Pinpoint the cell where the given text exists, returning its [X, Y] midpoint coordinate. 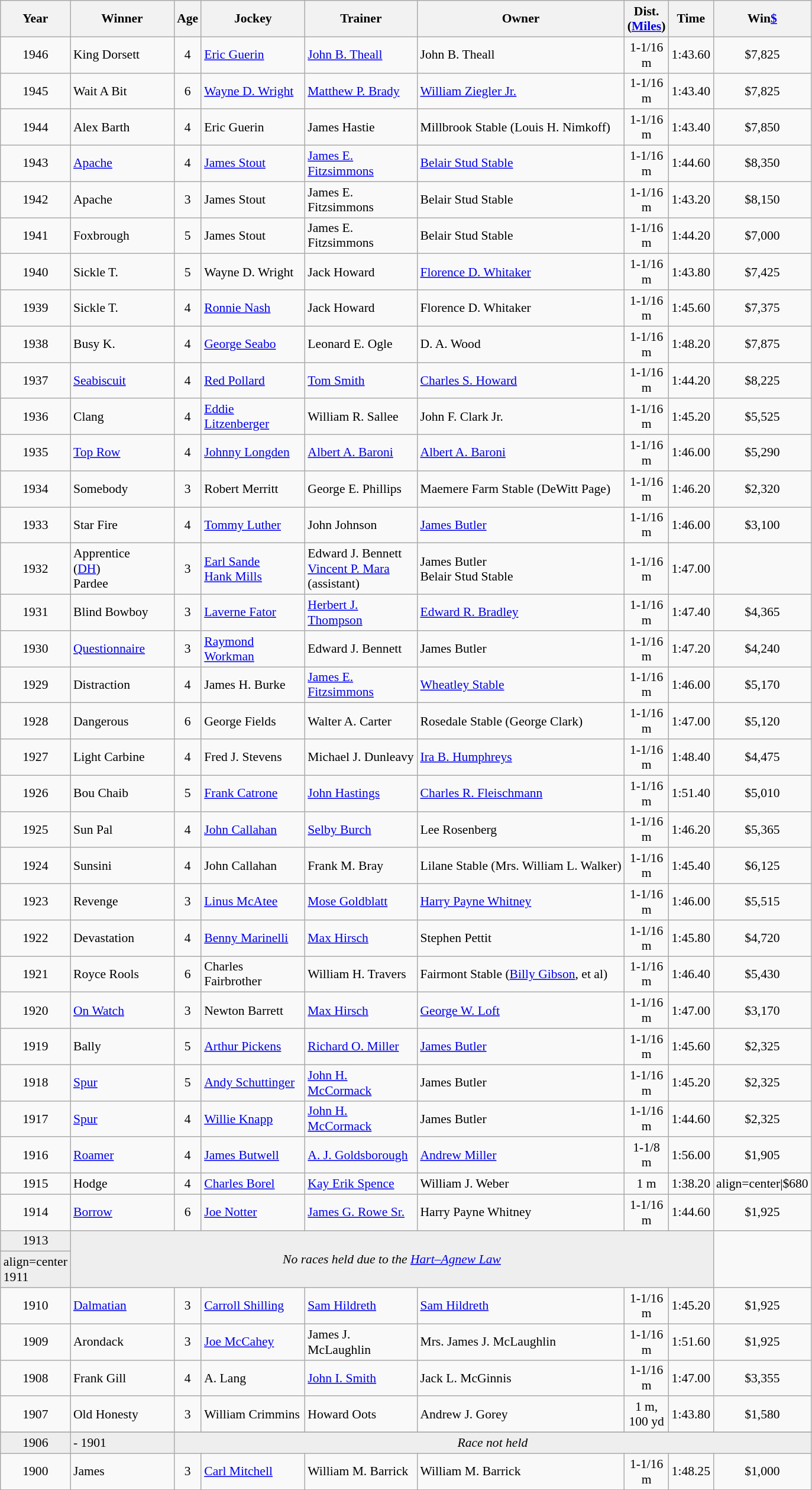
1:56.00 [691, 1155]
Andrew Miller [520, 1155]
William R. Sallee [361, 417]
James [122, 1471]
1-1/8 m [647, 1155]
$5,170 [762, 685]
1925 [35, 830]
Carl Mitchell [253, 1471]
Wheatley Stable [520, 685]
1944 [35, 128]
$5,430 [762, 974]
$4,365 [762, 613]
William Ziegler Jr. [520, 91]
1936 [35, 417]
Raymond Workman [253, 649]
Top Row [122, 453]
$3,100 [762, 525]
align=center|$680 [762, 1184]
1926 [35, 793]
1:47.20 [691, 649]
$7,000 [762, 236]
$5,120 [762, 721]
1:43.20 [691, 200]
Michael J. Dunleavy [361, 757]
William Crimmins [253, 1414]
$1,905 [762, 1155]
Busy K. [122, 344]
Foxbrough [122, 236]
1:46.40 [691, 974]
Ira B. Humphreys [520, 757]
Age [187, 19]
Frank Catrone [253, 793]
Jack L. McGinnis [520, 1378]
1:47.40 [691, 613]
1942 [35, 200]
1939 [35, 308]
Benny Marinelli [253, 938]
Tom Smith [361, 380]
$1,580 [762, 1414]
Charles S. Howard [520, 380]
Andy Schuttinger [253, 1083]
King Dorsett [122, 54]
Charles Fairbrother [253, 974]
Revenge [122, 902]
Sun Pal [122, 830]
John I. Smith [361, 1378]
Light Carbine [122, 757]
1946 [35, 54]
$2,320 [762, 489]
Howard Oots [361, 1414]
1908 [35, 1378]
$5,525 [762, 417]
Dist. (Miles) [647, 19]
Frank Gill [122, 1378]
Edward R. Bradley [520, 613]
$3,355 [762, 1378]
James Hastie [361, 128]
1919 [35, 1046]
Ronnie Nash [253, 308]
James G. Rowe Sr. [361, 1212]
Hodge [122, 1184]
Tommy Luther [253, 525]
1922 [35, 938]
Bou Chaib [122, 793]
Time [691, 19]
Mrs. James J. McLaughlin [520, 1342]
Blind Bowboy [122, 613]
$7,850 [762, 128]
1928 [35, 721]
1940 [35, 272]
1929 [35, 685]
Clang [122, 417]
William J. Weber [520, 1184]
1:45.40 [691, 866]
James H. Burke [253, 685]
George W. Loft [520, 1011]
John Hastings [361, 793]
Seabiscuit [122, 380]
Devastation [122, 938]
Earl SandeHank Mills [253, 569]
Kay Erik Spence [361, 1184]
1932 [35, 569]
Eddie Litzenberger [253, 417]
1930 [35, 649]
1927 [35, 757]
$7,875 [762, 344]
Jockey [253, 19]
1931 [35, 613]
Race not held [493, 1443]
Old Honesty [122, 1414]
$5,515 [762, 902]
Robert Merritt [253, 489]
Questionnaire [122, 649]
align=center 1911 [35, 1270]
1:48.20 [691, 344]
Richard O. Miller [361, 1046]
Roamer [122, 1155]
$7,425 [762, 272]
A. J. Goldsborough [361, 1155]
George Fields [253, 721]
1900 [35, 1471]
John F. Clark Jr. [520, 417]
James ButlerBelair Stud Stable [520, 569]
$8,350 [762, 163]
Millbrook Stable (Louis H. Nimkoff) [520, 128]
Fred J. Stevens [253, 757]
1935 [35, 453]
Stephen Pettit [520, 938]
1920 [35, 1011]
George Seabo [253, 344]
William H. Travers [361, 974]
James Butwell [253, 1155]
1:43.60 [691, 54]
1 m, 100 yd [647, 1414]
1934 [35, 489]
Joe McCahey [253, 1342]
Charles Borel [253, 1184]
Star Fire [122, 525]
Edward J. BennettVincent P. Mara (assistant) [361, 569]
Maemere Farm Stable (DeWitt Page) [520, 489]
1918 [35, 1083]
Fairmont Stable (Billy Gibson, et al) [520, 974]
Arondack [122, 1342]
1913 [35, 1241]
1937 [35, 380]
1923 [35, 902]
Winner [122, 19]
George E. Phillips [361, 489]
$5,290 [762, 453]
$7,375 [762, 308]
1:48.40 [691, 757]
1909 [35, 1342]
Edward J. Bennett [361, 649]
Lilane Stable (Mrs. William L. Walker) [520, 866]
1943 [35, 163]
$5,010 [762, 793]
Leonard E. Ogle [361, 344]
- 1901 [122, 1443]
1915 [35, 1184]
Mose Goldblatt [361, 902]
$4,240 [762, 649]
A. Lang [253, 1378]
Newton Barrett [253, 1011]
Apprentice(DH) Pardee [122, 569]
1916 [35, 1155]
1941 [35, 236]
1906 [35, 1443]
$4,720 [762, 938]
1907 [35, 1414]
Andrew J. Gorey [520, 1414]
Carroll Shilling [253, 1305]
James J. McLaughlin [361, 1342]
Distraction [122, 685]
Wait A Bit [122, 91]
Somebody [122, 489]
1924 [35, 866]
1917 [35, 1118]
Dalmatian [122, 1305]
$8,225 [762, 380]
Frank M. Bray [361, 866]
Owner [520, 19]
Year [35, 19]
1938 [35, 344]
$4,475 [762, 757]
John Johnson [361, 525]
1:38.20 [691, 1184]
1:51.60 [691, 1342]
Joe Notter [253, 1212]
$3,170 [762, 1011]
D. A. Wood [520, 344]
1910 [35, 1305]
$1,000 [762, 1471]
Rosedale Stable (George Clark) [520, 721]
Willie Knapp [253, 1118]
Red Pollard [253, 380]
1:51.40 [691, 793]
Dangerous [122, 721]
Charles R. Fleischmann [520, 793]
Borrow [122, 1212]
Linus McAtee [253, 902]
Laverne Fator [253, 613]
Johnny Longden [253, 453]
1:48.25 [691, 1471]
Win$ [762, 19]
Matthew P. Brady [361, 91]
On Watch [122, 1011]
Royce Rools [122, 974]
Trainer [361, 19]
1 m [647, 1184]
Alex Barth [122, 128]
Lee Rosenberg [520, 830]
Herbert J. Thompson [361, 613]
Arthur Pickens [253, 1046]
1:45.80 [691, 938]
Bally [122, 1046]
Walter A. Carter [361, 721]
1921 [35, 974]
$8,150 [762, 200]
$5,365 [762, 830]
$6,125 [762, 866]
1945 [35, 91]
Selby Burch [361, 830]
1933 [35, 525]
Sunsini [122, 866]
No races held due to the Hart–Agnew Law [392, 1259]
1914 [35, 1212]
